Detect which cell encompasses the target text, then output its [X, Y] center coordinate. 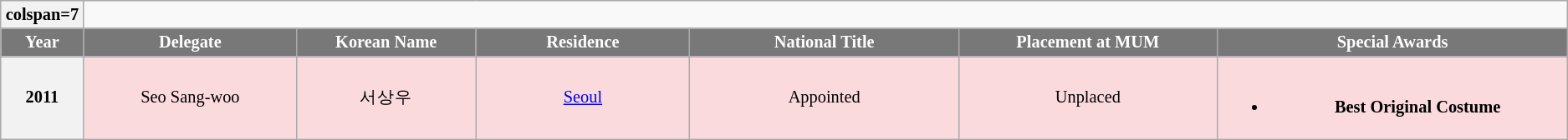
Placement at MUM [1087, 42]
Best Original Costume [1392, 97]
Appointed [825, 97]
2011 [42, 97]
Unplaced [1087, 97]
Year [42, 42]
Delegate [191, 42]
colspan=7 [42, 14]
National Title [825, 42]
Korean Name [386, 42]
Special Awards [1392, 42]
Seoul [583, 97]
서상우 [386, 97]
Residence [583, 42]
Seo Sang-woo [191, 97]
